Provide the (X, Y) coordinate of the cell's center where the given text is located.  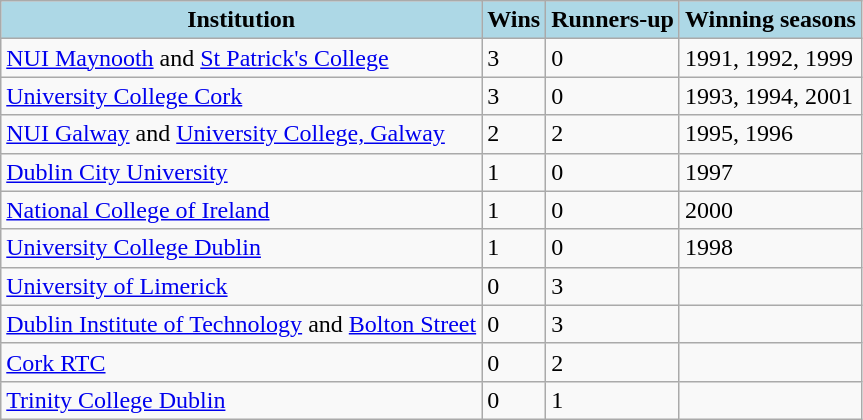
Winning seasons (770, 20)
Wins (514, 20)
1997 (770, 172)
1998 (770, 248)
Institution (242, 20)
Dublin Institute of Technology and Bolton Street (242, 324)
1993, 1994, 2001 (770, 96)
1995, 1996 (770, 134)
2000 (770, 210)
National College of Ireland (242, 210)
Dublin City University (242, 172)
University College Cork (242, 96)
University of Limerick (242, 286)
NUI Maynooth and St Patrick's College (242, 58)
Cork RTC (242, 362)
1991, 1992, 1999 (770, 58)
Runners-up (613, 20)
NUI Galway and University College, Galway (242, 134)
University College Dublin (242, 248)
Trinity College Dublin (242, 400)
